Return the [X, Y] coordinate for the center point of the cell that contains the specified text.  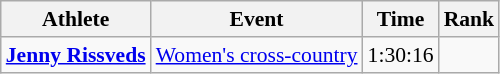
Event [257, 19]
Rank [470, 19]
Athlete [76, 19]
Women's cross-country [257, 55]
Time [401, 19]
Jenny Rissveds [76, 55]
1:30:16 [401, 55]
